For the text-containing cell, return its midpoint in (X, Y) coordinate format. 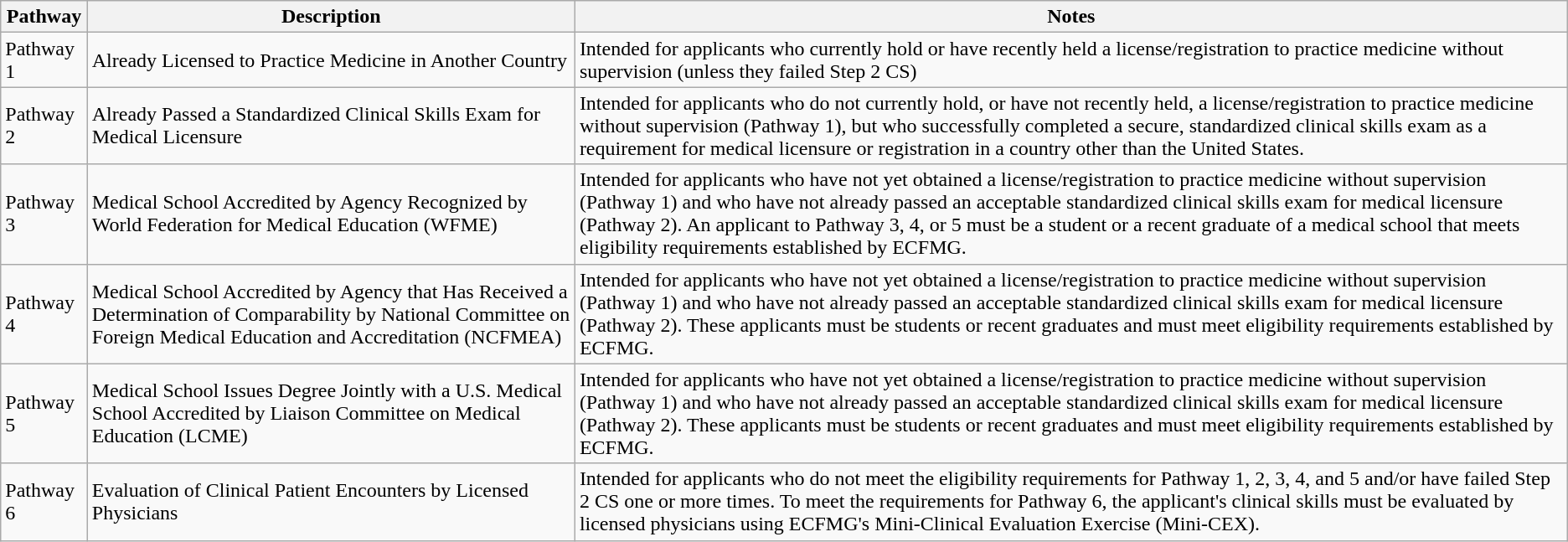
Pathway 4 (44, 313)
Description (331, 17)
Pathway 3 (44, 214)
Pathway 6 (44, 502)
Medical School Accredited by Agency Recognized by World Federation for Medical Education (WFME) (331, 214)
Already Passed a Standardized Clinical Skills Exam for Medical Licensure (331, 126)
Evaluation of Clinical Patient Encounters by Licensed Physicians (331, 502)
Pathway 1 (44, 60)
Pathway (44, 17)
Already Licensed to Practice Medicine in Another Country (331, 60)
Notes (1070, 17)
Pathway 2 (44, 126)
Pathway 5 (44, 414)
Medical School Issues Degree Jointly with a U.S. Medical School Accredited by Liaison Committee on Medical Education (LCME) (331, 414)
